Output the (x, y) coordinate of the center of the cell containing the given text.  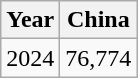
China (98, 20)
76,774 (98, 58)
2024 (30, 58)
Year (30, 20)
